Identify which cell holds the provided text, then report its [X, Y] central coordinate. 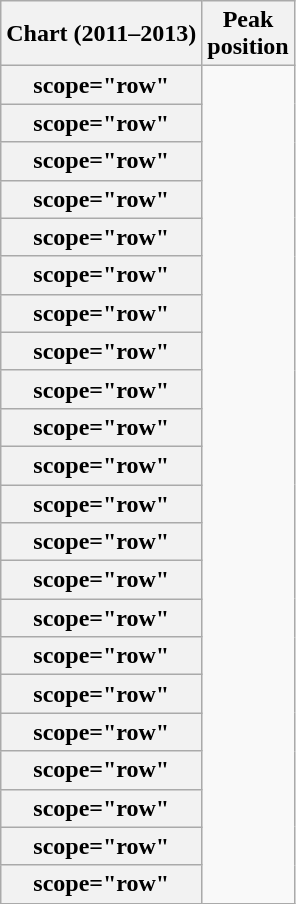
Peakposition [248, 34]
Chart (2011–2013) [102, 34]
